Output the [x, y] coordinate of the center of the cell containing the given text.  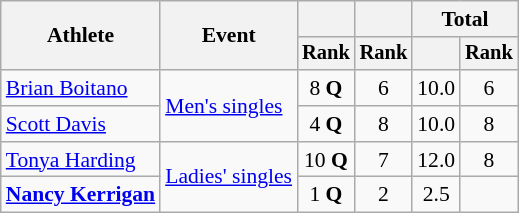
Ladies' singles [228, 178]
7 [384, 160]
2 [384, 195]
Event [228, 36]
Tonya Harding [80, 160]
1 Q [326, 195]
Men's singles [228, 106]
Total [464, 19]
Brian Boitano [80, 88]
12.0 [436, 160]
Scott Davis [80, 124]
Athlete [80, 36]
10 Q [326, 160]
Nancy Kerrigan [80, 195]
8 Q [326, 88]
2.5 [436, 195]
4 Q [326, 124]
